Return the (x, y) coordinate for the center point of the cell that contains the specified text.  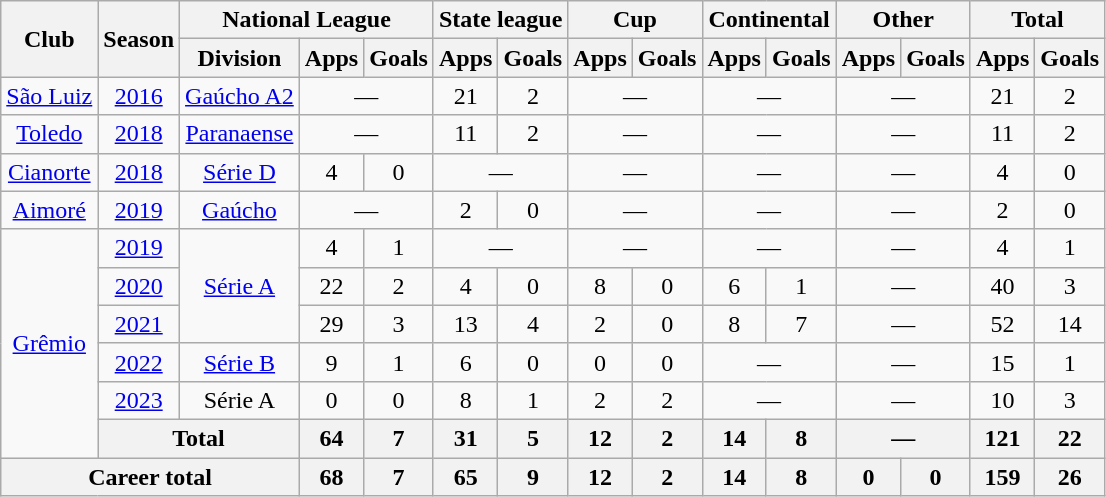
Club (50, 39)
2020 (139, 286)
159 (1002, 477)
Grêmio (50, 343)
26 (1070, 477)
Division (240, 58)
2016 (139, 96)
State league (500, 20)
68 (331, 477)
Season (139, 39)
64 (331, 438)
Aimoré (50, 210)
52 (1002, 324)
2023 (139, 400)
2022 (139, 362)
São Luiz (50, 96)
15 (1002, 362)
10 (1002, 400)
Continental (769, 20)
Cianorte (50, 172)
Gaúcho (240, 210)
13 (465, 324)
29 (331, 324)
Série D (240, 172)
Toledo (50, 134)
31 (465, 438)
65 (465, 477)
2021 (139, 324)
40 (1002, 286)
Cup (635, 20)
Paranaense (240, 134)
5 (533, 438)
121 (1002, 438)
Série B (240, 362)
Gaúcho A2 (240, 96)
Career total (150, 477)
National League (307, 20)
Other (903, 20)
